For the text-containing cell, return its midpoint in [X, Y] coordinate format. 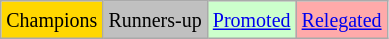
Promoted [252, 20]
Runners-up [155, 20]
Champions [52, 20]
Relegated [342, 20]
